Determine the [X, Y] coordinate at the center of the cell enclosing the given text.  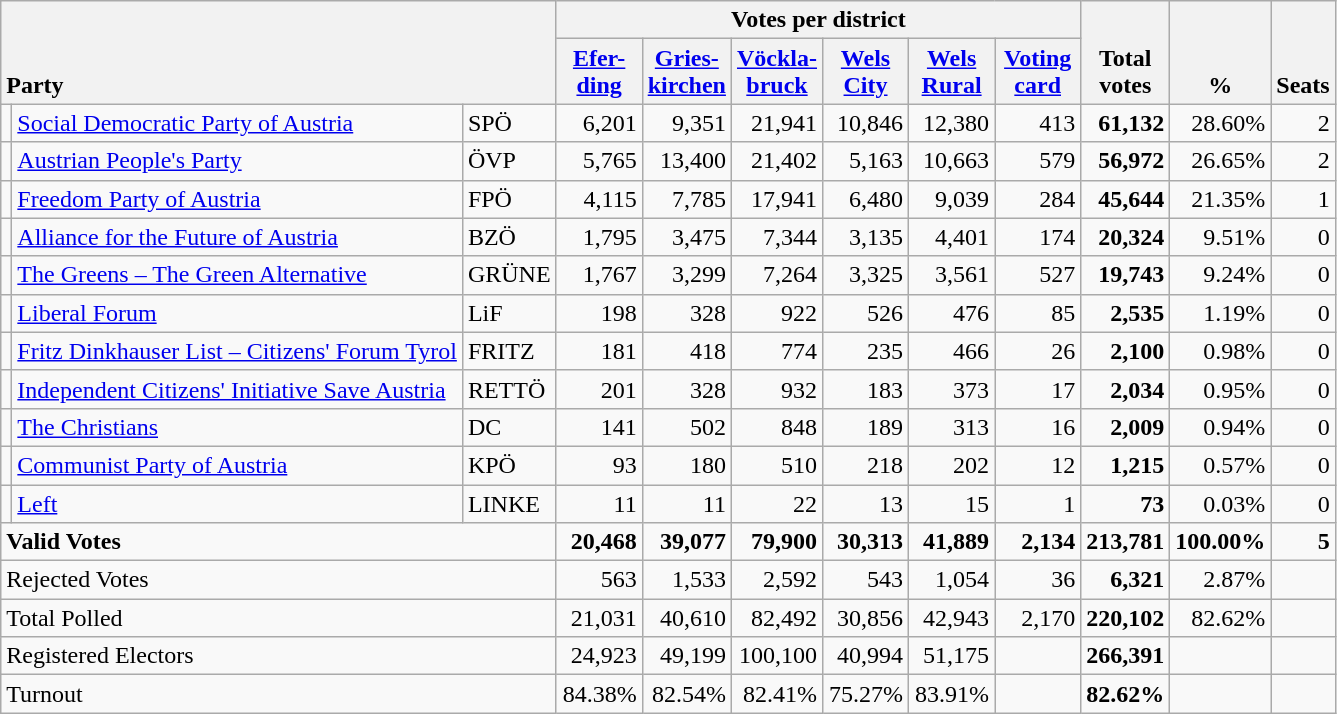
201 [599, 389]
Rejected Votes [278, 580]
2,009 [1126, 427]
502 [686, 427]
2.87% [1220, 580]
373 [952, 389]
Communist Party of Austria [238, 465]
3,135 [866, 237]
218 [866, 465]
36 [1038, 580]
932 [776, 389]
235 [866, 351]
Social Democratic Party of Austria [238, 123]
1,795 [599, 237]
Fritz Dinkhauser List – Citizens' Forum Tyrol [238, 351]
Alliance for the Future of Austria [238, 237]
61,132 [1126, 123]
413 [1038, 123]
WelsRural [952, 72]
40,610 [686, 618]
3,561 [952, 275]
49,199 [686, 656]
0.57% [1220, 465]
ÖVP [509, 161]
563 [599, 580]
82.54% [686, 694]
6,201 [599, 123]
12,380 [952, 123]
5 [1303, 542]
24,923 [599, 656]
Gries-kirchen [686, 72]
26.65% [1220, 161]
5,163 [866, 161]
75.27% [866, 694]
21,031 [599, 618]
% [1220, 52]
0.03% [1220, 503]
2,535 [1126, 313]
56,972 [1126, 161]
922 [776, 313]
Independent Citizens' Initiative Save Austria [238, 389]
79,900 [776, 542]
418 [686, 351]
2,134 [1038, 542]
Left [238, 503]
4,115 [599, 199]
266,391 [1126, 656]
DC [509, 427]
466 [952, 351]
2,592 [776, 580]
189 [866, 427]
543 [866, 580]
3,299 [686, 275]
15 [952, 503]
3,475 [686, 237]
82,492 [776, 618]
LiF [509, 313]
The Greens – The Green Alternative [238, 275]
82.41% [776, 694]
26 [1038, 351]
BZÖ [509, 237]
17,941 [776, 199]
SPÖ [509, 123]
Vöckla-bruck [776, 72]
73 [1126, 503]
220,102 [1126, 618]
28.60% [1220, 123]
13 [866, 503]
141 [599, 427]
51,175 [952, 656]
0.94% [1220, 427]
42,943 [952, 618]
19,743 [1126, 275]
5,765 [599, 161]
Total Polled [278, 618]
9.24% [1220, 275]
510 [776, 465]
Valid Votes [278, 542]
Turnout [278, 694]
Seats [1303, 52]
30,313 [866, 542]
4,401 [952, 237]
FRITZ [509, 351]
7,785 [686, 199]
9.51% [1220, 237]
Freedom Party of Austria [238, 199]
Registered Electors [278, 656]
21,941 [776, 123]
16 [1038, 427]
21,402 [776, 161]
0.98% [1220, 351]
527 [1038, 275]
7,264 [776, 275]
100.00% [1220, 542]
85 [1038, 313]
9,039 [952, 199]
12 [1038, 465]
2,034 [1126, 389]
The Christians [238, 427]
1,215 [1126, 465]
3,325 [866, 275]
FPÖ [509, 199]
83.91% [952, 694]
526 [866, 313]
17 [1038, 389]
13,400 [686, 161]
313 [952, 427]
RETTÖ [509, 389]
6,480 [866, 199]
45,644 [1126, 199]
284 [1038, 199]
181 [599, 351]
579 [1038, 161]
100,100 [776, 656]
Austrian People's Party [238, 161]
20,324 [1126, 237]
Totalvotes [1126, 52]
41,889 [952, 542]
1,767 [599, 275]
2,100 [1126, 351]
22 [776, 503]
476 [952, 313]
LINKE [509, 503]
6,321 [1126, 580]
1,054 [952, 580]
84.38% [599, 694]
KPÖ [509, 465]
Efer-ding [599, 72]
10,846 [866, 123]
7,344 [776, 237]
202 [952, 465]
198 [599, 313]
Liberal Forum [238, 313]
21.35% [1220, 199]
10,663 [952, 161]
2,170 [1038, 618]
180 [686, 465]
Votingcard [1038, 72]
1,533 [686, 580]
GRÜNE [509, 275]
20,468 [599, 542]
9,351 [686, 123]
30,856 [866, 618]
Party [278, 52]
Votes per district [818, 20]
174 [1038, 237]
WelsCity [866, 72]
848 [776, 427]
40,994 [866, 656]
213,781 [1126, 542]
39,077 [686, 542]
183 [866, 389]
0.95% [1220, 389]
93 [599, 465]
1.19% [1220, 313]
774 [776, 351]
